Extract the [x, y] coordinate from the center of the cell holding the provided text.  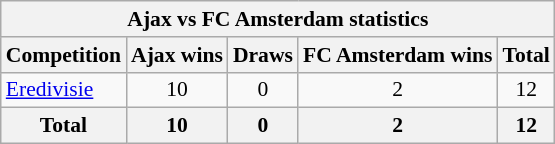
FC Amsterdam wins [398, 55]
Competition [64, 55]
Draws [263, 55]
Eredivisie [64, 90]
Ajax vs FC Amsterdam statistics [278, 19]
Ajax wins [177, 55]
